Locate the cell with the specified text and output its [x, y] center coordinate. 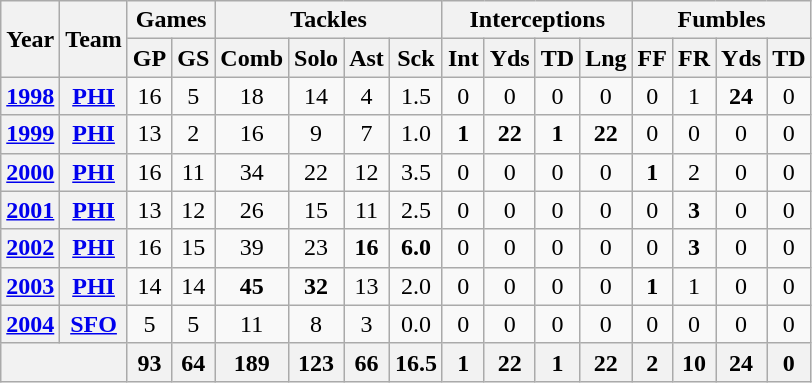
Fumbles [722, 20]
2001 [30, 210]
Ast [367, 58]
FR [694, 58]
Sck [416, 58]
9 [316, 134]
123 [316, 362]
2.5 [416, 210]
GS [194, 58]
64 [194, 362]
1998 [30, 96]
Games [170, 20]
1999 [30, 134]
3.5 [416, 172]
SFO [94, 324]
8 [316, 324]
Year [30, 39]
Tackles [329, 20]
45 [252, 286]
Solo [316, 58]
Int [463, 58]
66 [367, 362]
1.5 [416, 96]
2002 [30, 248]
16.5 [416, 362]
93 [149, 362]
6.0 [416, 248]
Comb [252, 58]
2.0 [416, 286]
2003 [30, 286]
Lng [606, 58]
39 [252, 248]
1.0 [416, 134]
4 [367, 96]
2004 [30, 324]
10 [694, 362]
GP [149, 58]
32 [316, 286]
Team [94, 39]
23 [316, 248]
34 [252, 172]
26 [252, 210]
7 [367, 134]
18 [252, 96]
2000 [30, 172]
189 [252, 362]
Interceptions [537, 20]
FF [652, 58]
0.0 [416, 324]
